Provide the [X, Y] coordinate of the cell's center where the given text is located.  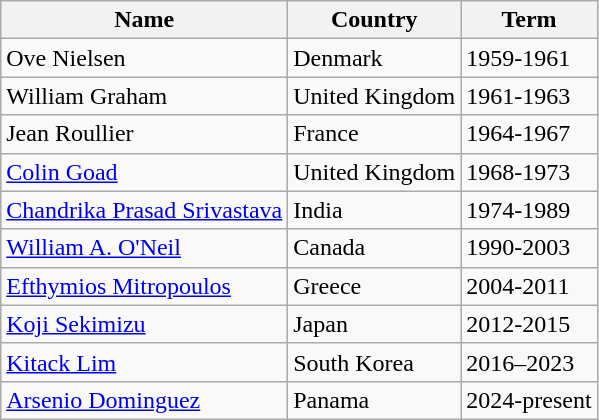
Canada [374, 248]
Ove Nielsen [144, 58]
Term [529, 20]
Chandrika Prasad Srivastava [144, 210]
1990-2003 [529, 248]
1968-1973 [529, 172]
2012-2015 [529, 324]
Jean Roullier [144, 134]
Kitack Lim [144, 362]
1964-1967 [529, 134]
2024-present [529, 400]
William Graham [144, 96]
Japan [374, 324]
Country [374, 20]
Name [144, 20]
Greece [374, 286]
1974-1989 [529, 210]
Koji Sekimizu [144, 324]
1959-1961 [529, 58]
William A. O'Neil [144, 248]
1961-1963 [529, 96]
2004-2011 [529, 286]
Arsenio Dominguez [144, 400]
India [374, 210]
Denmark [374, 58]
South Korea [374, 362]
Efthymios Mitropoulos [144, 286]
Panama [374, 400]
France [374, 134]
Colin Goad [144, 172]
2016–2023 [529, 362]
